Capture the cell that displays the provided text and extract its (x, y) central coordinate. 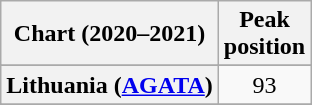
Lithuania (AGATA) (110, 85)
93 (264, 85)
Chart (2020–2021) (110, 34)
Peakposition (264, 34)
